Extract the [X, Y] coordinate from the center of the cell holding the provided text.  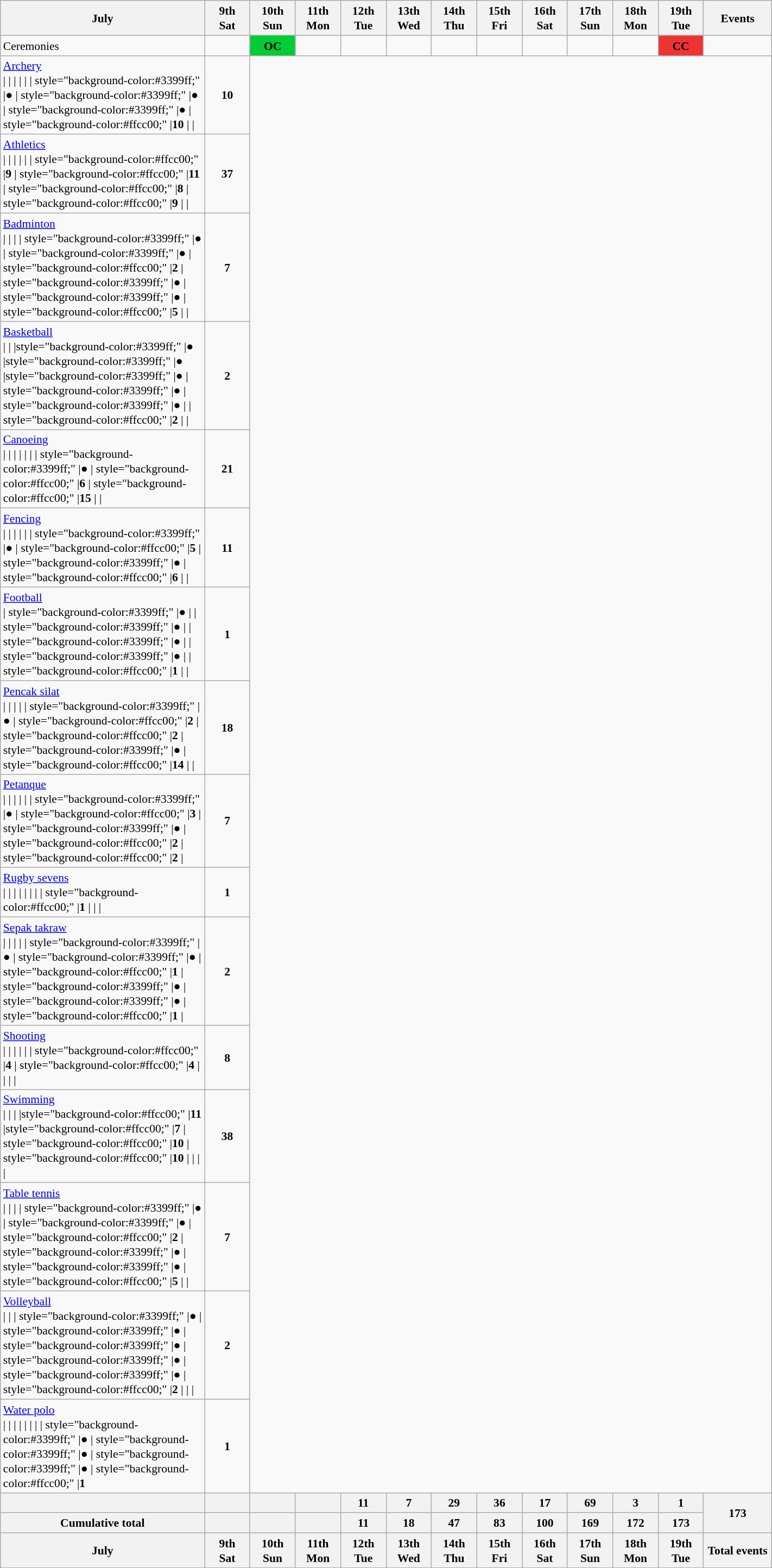
172 [636, 1523]
Rugby sevens| | | | | | | | style="background-color:#ffcc00;" |1 | | | [103, 892]
Ceremonies [103, 46]
83 [499, 1523]
37 [227, 174]
169 [590, 1523]
47 [454, 1523]
100 [545, 1523]
Shooting| | | | | | style="background-color:#ffcc00;" |4 | style="background-color:#ffcc00;" |4 | | | | [103, 1057]
Canoeing| | | | | | | style="background-color:#3399ff;" |● | style="background-color:#ffcc00;" |6 | style="background-color:#ffcc00;" |15 | | [103, 468]
69 [590, 1502]
Cumulative total [103, 1523]
3 [636, 1502]
8 [227, 1057]
OC [273, 46]
36 [499, 1502]
CC [681, 46]
Events [737, 18]
29 [454, 1502]
10 [227, 95]
Total events [737, 1550]
38 [227, 1136]
17 [545, 1502]
21 [227, 468]
